Search for the cell housing the specified text and yield its [X, Y] center coordinate. 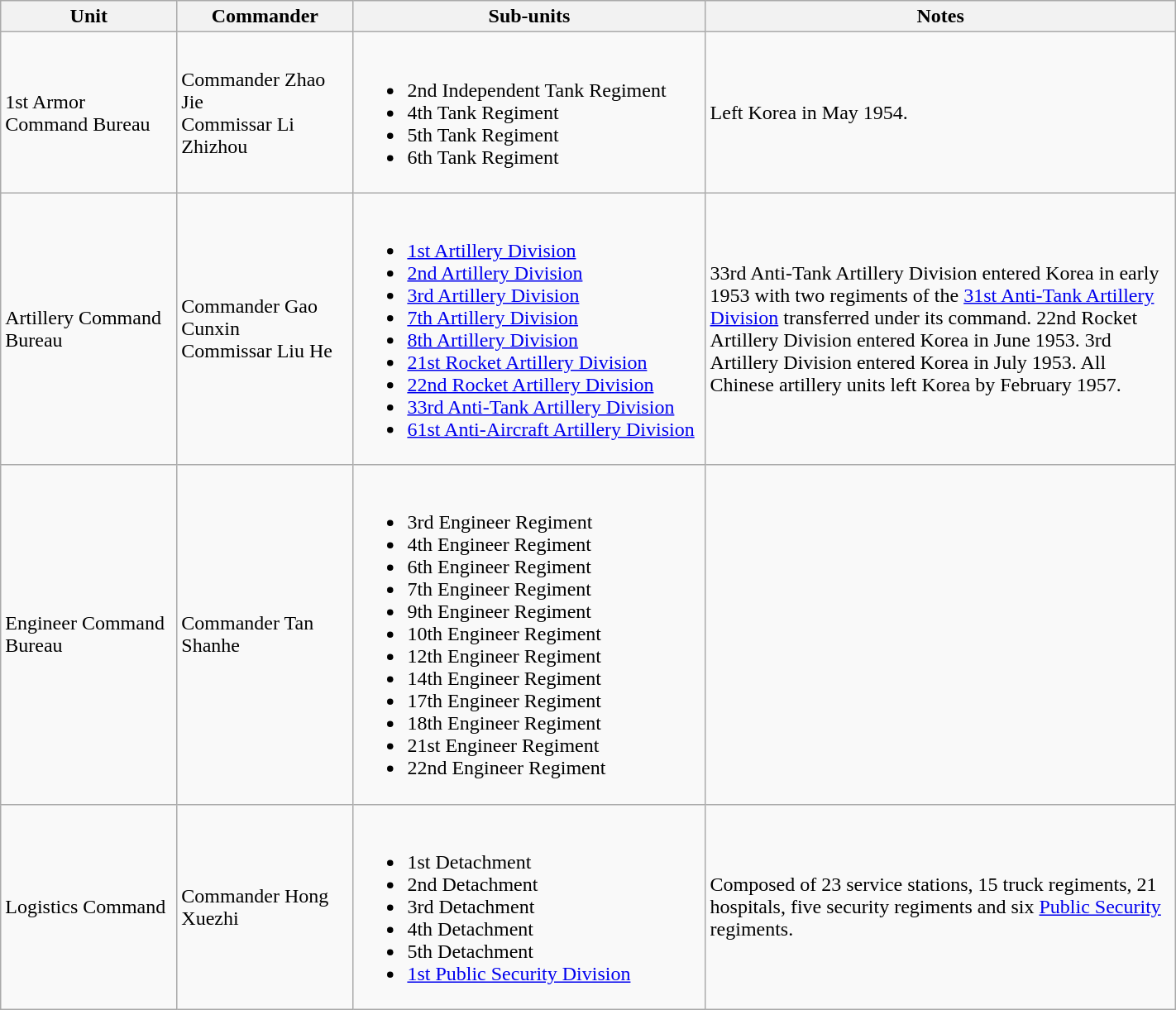
Commander Gao CunxinCommissar Liu He [265, 329]
Sub-units [529, 17]
1st Armor Command Bureau [89, 112]
Notes [940, 17]
Unit [89, 17]
Logistics Command [89, 907]
Left Korea in May 1954. [940, 112]
Artillery Command Bureau [89, 329]
Composed of 23 service stations, 15 truck regiments, 21 hospitals, five security regiments and six Public Security regiments. [940, 907]
Commander [265, 17]
1st Detachment2nd Detachment3rd Detachment4th Detachment5th Detachment1st Public Security Division [529, 907]
Commander Zhao JieCommissar Li Zhizhou [265, 112]
Commander Hong Xuezhi [265, 907]
Commander Tan Shanhe [265, 634]
Engineer Command Bureau [89, 634]
2nd Independent Tank Regiment4th Tank Regiment5th Tank Regiment6th Tank Regiment [529, 112]
